From the cell containing the given text, extract its center point as [x, y] coordinate. 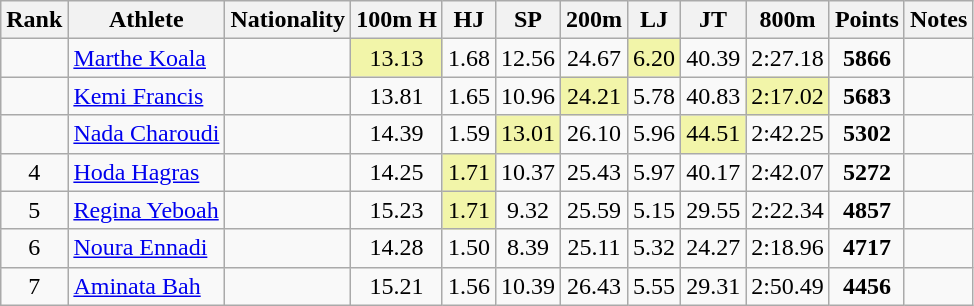
24.67 [594, 58]
9.32 [528, 210]
1.56 [468, 286]
LJ [654, 20]
Noura Ennadi [146, 248]
15.21 [397, 286]
29.55 [714, 210]
5272 [866, 172]
Nada Charoudi [146, 134]
2:18.96 [788, 248]
44.51 [714, 134]
Kemi Francis [146, 96]
4 [34, 172]
12.56 [528, 58]
Points [866, 20]
Nationality [288, 20]
29.31 [714, 286]
26.43 [594, 286]
1.50 [468, 248]
14.25 [397, 172]
1.59 [468, 134]
6 [34, 248]
5.96 [654, 134]
13.81 [397, 96]
40.17 [714, 172]
10.39 [528, 286]
40.39 [714, 58]
5.15 [654, 210]
2:42.07 [788, 172]
JT [714, 20]
5683 [866, 96]
1.65 [468, 96]
5866 [866, 58]
25.43 [594, 172]
13.13 [397, 58]
5.32 [654, 248]
Notes [938, 20]
6.20 [654, 58]
2:22.34 [788, 210]
8.39 [528, 248]
7 [34, 286]
5 [34, 210]
5302 [866, 134]
Athlete [146, 20]
26.10 [594, 134]
SP [528, 20]
Aminata Bah [146, 286]
15.23 [397, 210]
25.59 [594, 210]
Regina Yeboah [146, 210]
4857 [866, 210]
Marthe Koala [146, 58]
25.11 [594, 248]
24.27 [714, 248]
2:27.18 [788, 58]
200m [594, 20]
Rank [34, 20]
14.28 [397, 248]
4717 [866, 248]
Hoda Hagras [146, 172]
10.37 [528, 172]
13.01 [528, 134]
100m H [397, 20]
24.21 [594, 96]
800m [788, 20]
4456 [866, 286]
2:17.02 [788, 96]
1.68 [468, 58]
5.78 [654, 96]
10.96 [528, 96]
2:50.49 [788, 286]
5.55 [654, 286]
5.97 [654, 172]
14.39 [397, 134]
2:42.25 [788, 134]
40.83 [714, 96]
HJ [468, 20]
